Determine the [X, Y] coordinate at the center of the cell enclosing the given text.  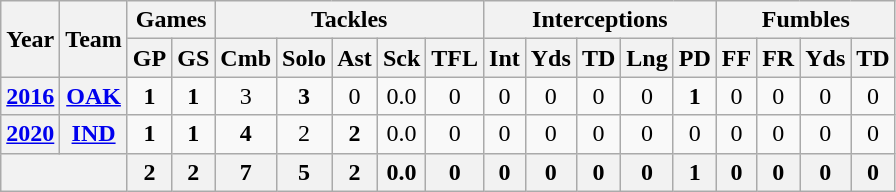
Year [30, 39]
Lng [647, 58]
Solo [304, 58]
7 [246, 172]
Cmb [246, 58]
Fumbles [806, 20]
2020 [30, 134]
Team [94, 39]
Games [170, 20]
FR [778, 58]
5 [304, 172]
TFL [455, 58]
GP [149, 58]
Ast [355, 58]
PD [694, 58]
Tackles [350, 20]
2016 [30, 96]
FF [736, 58]
Interceptions [600, 20]
4 [246, 134]
Sck [401, 58]
Int [505, 58]
IND [94, 134]
OAK [94, 96]
GS [194, 58]
